Determine the (x, y) coordinate at the center of the cell enclosing the given text.  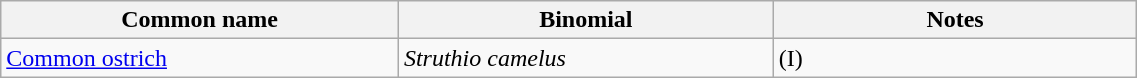
Common ostrich (200, 58)
Binomial (586, 20)
Common name (200, 20)
Notes (955, 20)
Struthio camelus (586, 58)
(I) (955, 58)
